Determine the (x, y) coordinate at the center of the cell enclosing the given text.  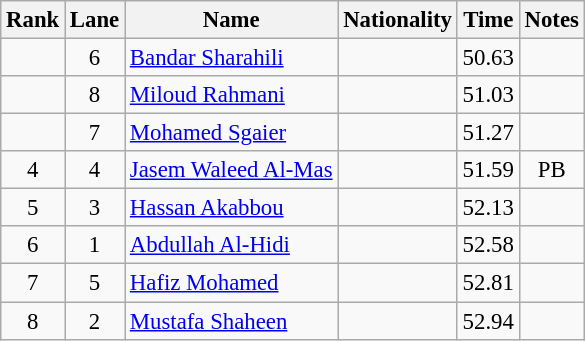
Name (232, 20)
52.81 (488, 283)
Hassan Akabbou (232, 208)
Abdullah Al-Hidi (232, 245)
3 (95, 208)
Jasem Waleed Al-Mas (232, 170)
Time (488, 20)
Nationality (398, 20)
Mustafa Shaheen (232, 321)
Mohamed Sgaier (232, 133)
51.03 (488, 95)
Notes (552, 20)
Lane (95, 20)
1 (95, 245)
Bandar Sharahili (232, 58)
Miloud Rahmani (232, 95)
Rank (33, 20)
2 (95, 321)
52.13 (488, 208)
52.58 (488, 245)
PB (552, 170)
52.94 (488, 321)
50.63 (488, 58)
Hafiz Mohamed (232, 283)
51.27 (488, 133)
51.59 (488, 170)
